Scan for the cell matching the given text and deliver its (X, Y) coordinate at center. 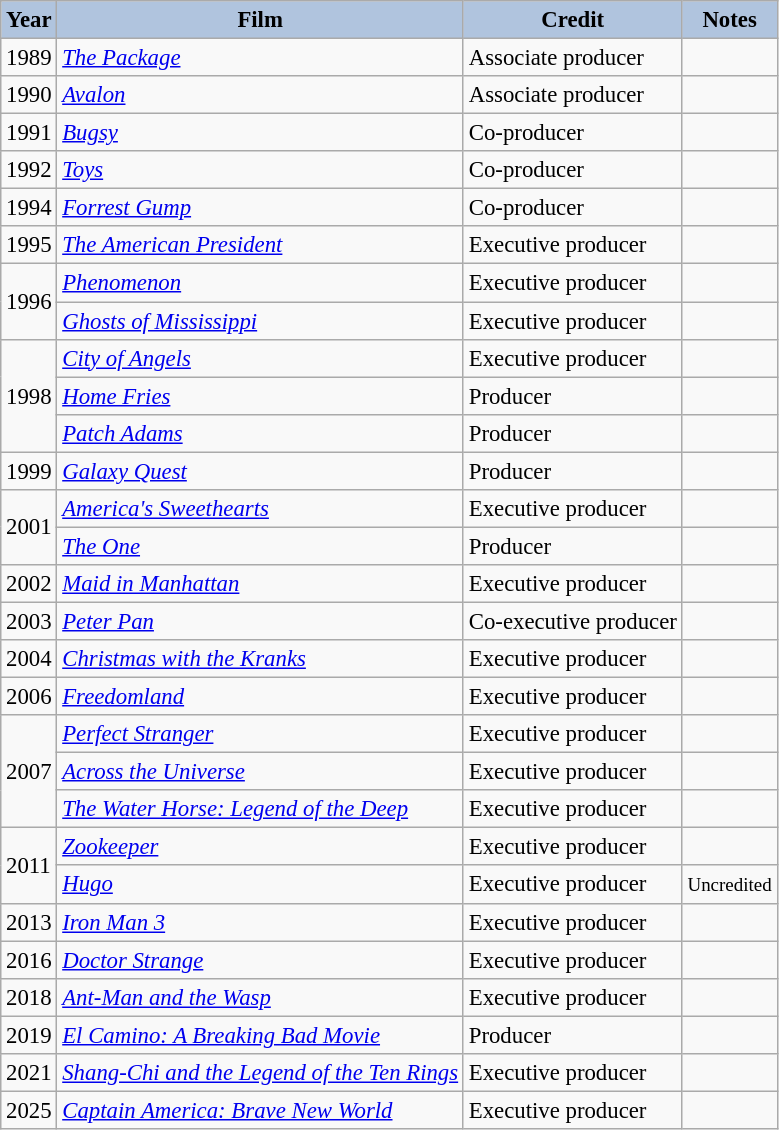
Year (29, 20)
2007 (29, 772)
Iron Man 3 (260, 922)
Ghosts of Mississippi (260, 321)
1995 (29, 245)
Doctor Strange (260, 960)
El Camino: A Breaking Bad Movie (260, 1035)
Ant-Man and the Wasp (260, 997)
1994 (29, 208)
1999 (29, 471)
2021 (29, 1073)
2003 (29, 621)
Avalon (260, 95)
1989 (29, 58)
2019 (29, 1035)
1991 (29, 133)
America's Sweethearts (260, 509)
Credit (572, 20)
Bugsy (260, 133)
2001 (29, 528)
Galaxy Quest (260, 471)
2016 (29, 960)
Notes (730, 20)
Maid in Manhattan (260, 584)
Phenomenon (260, 283)
2002 (29, 584)
Hugo (260, 885)
Film (260, 20)
1996 (29, 302)
2025 (29, 1110)
City of Angels (260, 358)
1998 (29, 396)
Co-executive producer (572, 621)
Perfect Stranger (260, 734)
Across the Universe (260, 772)
Peter Pan (260, 621)
1992 (29, 170)
Home Fries (260, 396)
2004 (29, 659)
Forrest Gump (260, 208)
2011 (29, 866)
2006 (29, 697)
The American President (260, 245)
Toys (260, 170)
Captain America: Brave New World (260, 1110)
Christmas with the Kranks (260, 659)
Freedomland (260, 697)
The Water Horse: Legend of the Deep (260, 809)
The One (260, 546)
Patch Adams (260, 433)
1990 (29, 95)
Zookeeper (260, 847)
Shang-Chi and the Legend of the Ten Rings (260, 1073)
Uncredited (730, 885)
2018 (29, 997)
The Package (260, 58)
2013 (29, 922)
